Locate the cell with the specified text and output its (X, Y) center coordinate. 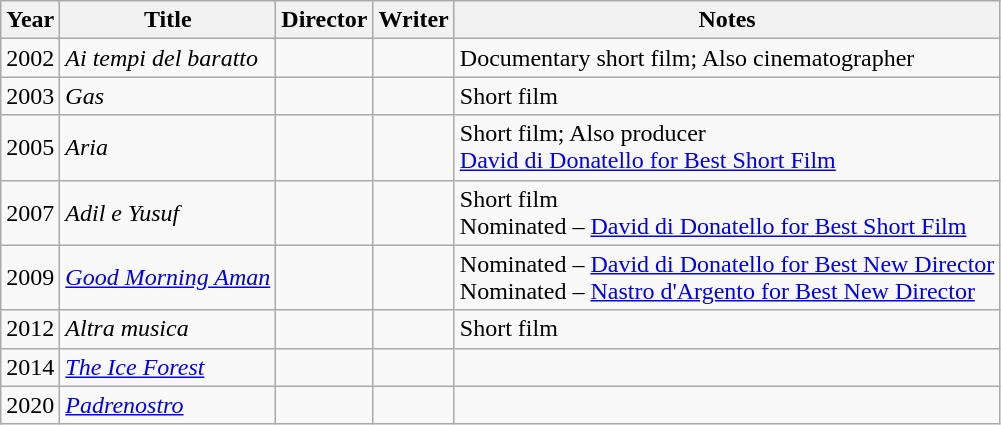
Notes (727, 20)
2012 (30, 329)
Altra musica (168, 329)
Short film; Also producerDavid di Donatello for Best Short Film (727, 148)
Title (168, 20)
Writer (414, 20)
2003 (30, 96)
Aria (168, 148)
Padrenostro (168, 405)
2020 (30, 405)
Nominated – David di Donatello for Best New DirectorNominated – Nastro d'Argento for Best New Director (727, 278)
Ai tempi del baratto (168, 58)
2007 (30, 212)
Director (324, 20)
2009 (30, 278)
2014 (30, 367)
Good Morning Aman (168, 278)
Gas (168, 96)
The Ice Forest (168, 367)
Year (30, 20)
2002 (30, 58)
Adil e Yusuf (168, 212)
2005 (30, 148)
Short filmNominated – David di Donatello for Best Short Film (727, 212)
Documentary short film; Also cinematographer (727, 58)
